Identify which cell holds the provided text, then report its [x, y] central coordinate. 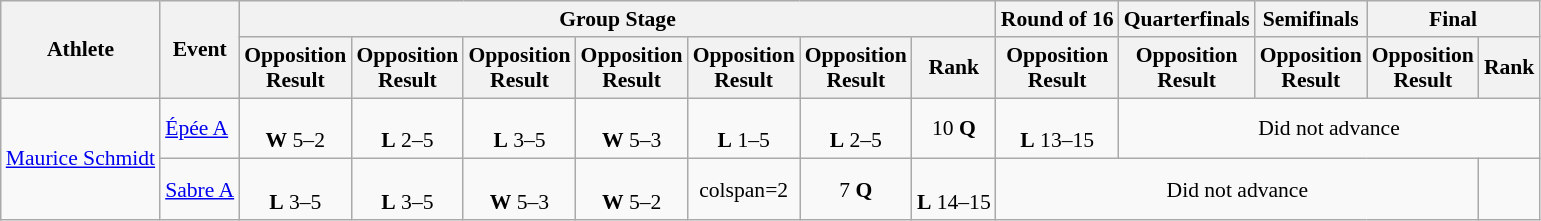
L 13–15 [1058, 128]
L 1–5 [744, 128]
7 Q [856, 190]
colspan=2 [744, 190]
Maurice Schmidt [80, 159]
Round of 16 [1058, 19]
Group Stage [618, 19]
Event [200, 50]
Semifinals [1311, 19]
Épée A [200, 128]
L 14–15 [954, 190]
10 Q [954, 128]
Athlete [80, 50]
Sabre A [200, 190]
Quarterfinals [1187, 19]
Final [1454, 19]
